Scan for the cell matching the given text and deliver its [X, Y] coordinate at center. 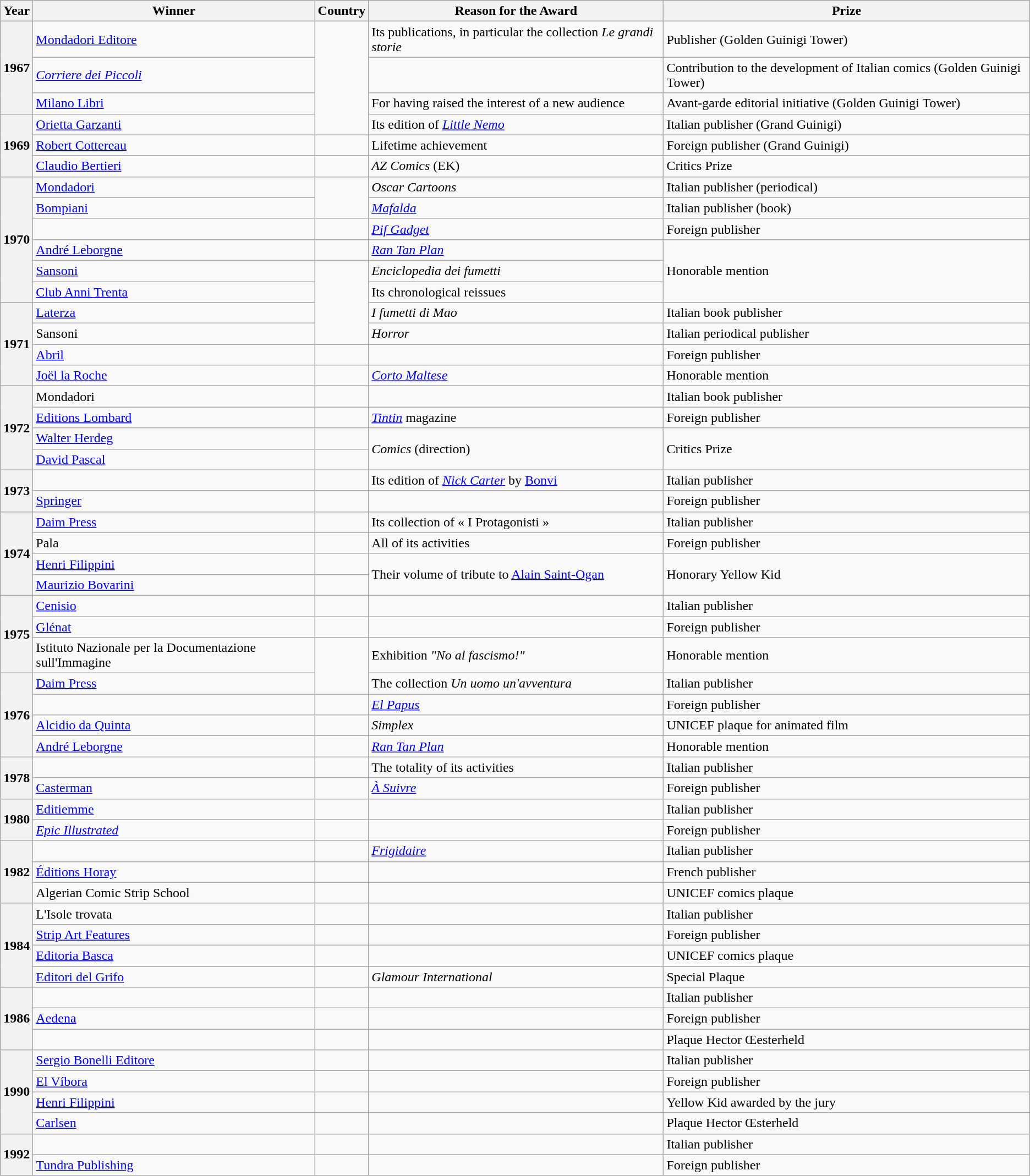
Pif Gadget [516, 229]
1974 [17, 553]
Its edition of Little Nemo [516, 124]
Mafalda [516, 208]
1969 [17, 145]
L'Isole trovata [174, 914]
Plaque Hector Œsterheld [846, 1123]
Frigidaire [516, 851]
Club Anni Trenta [174, 292]
Orietta Garzanti [174, 124]
Editori del Grifo [174, 976]
Italian periodical publisher [846, 334]
Laterza [174, 313]
El Víbora [174, 1081]
Carlsen [174, 1123]
1976 [17, 715]
À Suivre [516, 788]
Corriere dei Piccoli [174, 75]
UNICEF plaque for animated film [846, 726]
1982 [17, 872]
Its chronological reissues [516, 292]
Glénat [174, 627]
Avant-garde editorial initiative (Golden Guinigi Tower) [846, 103]
Claudio Bertieri [174, 166]
Its collection of « I Protagonisti » [516, 522]
1992 [17, 1155]
Honorary Yellow Kid [846, 574]
Simplex [516, 726]
Plaque Hector Œesterheld [846, 1040]
Editiemme [174, 809]
David Pascal [174, 459]
Éditions Horay [174, 872]
Sergio Bonelli Editore [174, 1060]
Italian publisher (periodical) [846, 187]
For having raised the interest of a new audience [516, 103]
1984 [17, 945]
Springer [174, 501]
Their volume of tribute to Alain Saint-Ogan [516, 574]
The totality of its activities [516, 767]
1990 [17, 1092]
The collection Un uomo un'avventura [516, 684]
Editoria Basca [174, 955]
Special Plaque [846, 976]
Oscar Cartoons [516, 187]
Tundra Publishing [174, 1165]
Country [342, 11]
All of its activities [516, 543]
Joël la Roche [174, 376]
Year [17, 11]
Casterman [174, 788]
Strip Art Features [174, 935]
Publisher (Golden Guinigi Tower) [846, 40]
Robert Cottereau [174, 145]
Mondadori Editore [174, 40]
1970 [17, 239]
1980 [17, 820]
French publisher [846, 872]
Italian publisher (book) [846, 208]
Epic Illustrated [174, 830]
Aedena [174, 1019]
I fumetti di Mao [516, 313]
El Papus [516, 705]
Its edition of Nick Carter by Bonvi [516, 480]
Algerian Comic Strip School [174, 893]
1972 [17, 428]
1971 [17, 344]
Cenisio [174, 606]
Yellow Kid awarded by the jury [846, 1102]
Istituto Nazionale per la Documentazione sull'Immagine [174, 656]
1986 [17, 1019]
Its publications, in particular the collection Le grandi storie [516, 40]
Milano Libri [174, 103]
Comics (direction) [516, 449]
Italian publisher (Grand Guinigi) [846, 124]
Glamour International [516, 976]
Corto Maltese [516, 376]
Walter Herdeg [174, 438]
Exhibition "No al fascismo!" [516, 656]
Alcidio da Quinta [174, 726]
Prize [846, 11]
1978 [17, 778]
1973 [17, 491]
Pala [174, 543]
Contribution to the development of Italian comics (Golden Guinigi Tower) [846, 75]
AZ Comics (EK) [516, 166]
Horror [516, 334]
Lifetime achievement [516, 145]
Maurizio Bovarini [174, 585]
1967 [17, 68]
1975 [17, 634]
Abril [174, 355]
Editions Lombard [174, 417]
Bompiani [174, 208]
Tintin magazine [516, 417]
Winner [174, 11]
Reason for the Award [516, 11]
Enciclopedia dei fumetti [516, 271]
Foreign publisher (Grand Guinigi) [846, 145]
